Detect which cell encompasses the target text, then output its (X, Y) center coordinate. 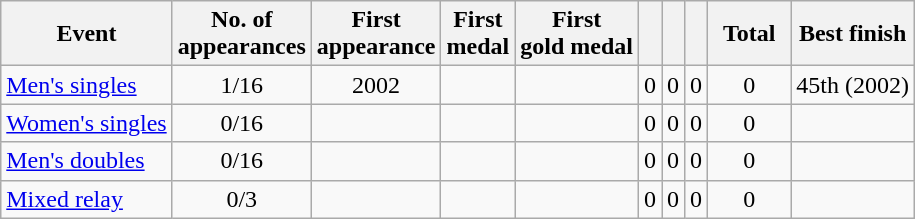
45th (2002) (853, 85)
Total (750, 34)
1/16 (242, 85)
Firstgold medal (577, 34)
Men's singles (86, 85)
Event (86, 34)
No. ofappearances (242, 34)
0/3 (242, 199)
2002 (376, 85)
Men's doubles (86, 161)
Best finish (853, 34)
Mixed relay (86, 199)
Women's singles (86, 123)
Firstmedal (478, 34)
Firstappearance (376, 34)
